Provide the [x, y] coordinate of the cell's center where the given text is located.  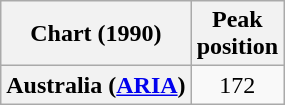
Peakposition [237, 34]
Australia (ARIA) [96, 85]
172 [237, 85]
Chart (1990) [96, 34]
